Locate the cell with the specified text and output its [X, Y] center coordinate. 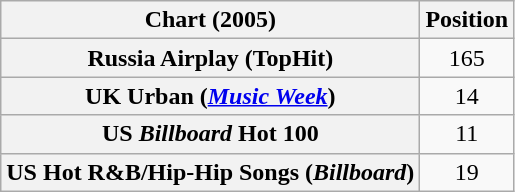
Position [467, 20]
14 [467, 96]
Russia Airplay (TopHit) [210, 58]
US Hot R&B/Hip-Hip Songs (Billboard) [210, 172]
Chart (2005) [210, 20]
11 [467, 134]
165 [467, 58]
US Billboard Hot 100 [210, 134]
UK Urban (Music Week) [210, 96]
19 [467, 172]
